From the cell containing the given text, extract its center point as [x, y] coordinate. 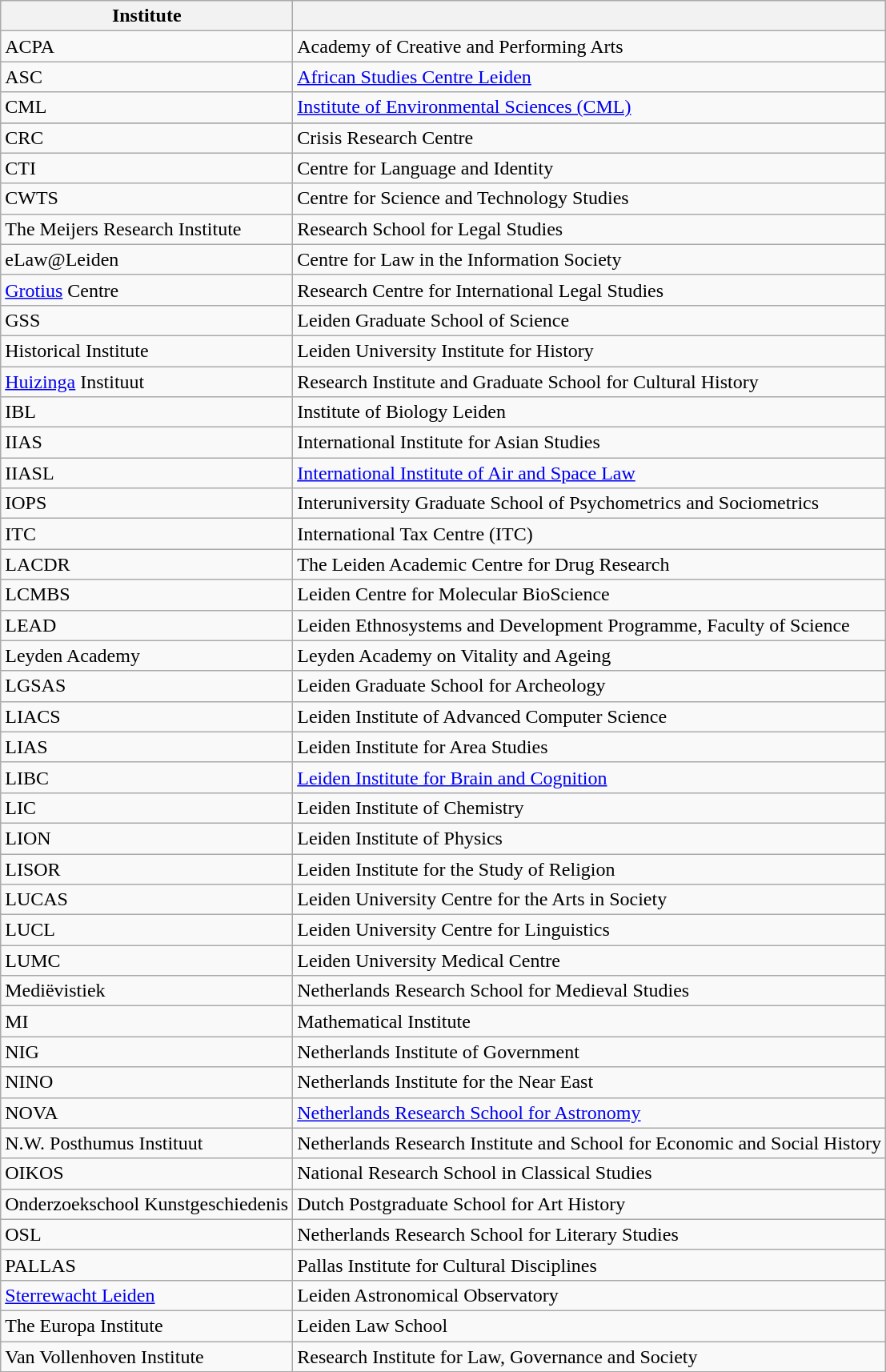
LACDR [147, 564]
LUCL [147, 930]
MI [147, 1021]
Research Centre for International Legal Studies [589, 290]
Netherlands Research School for Medieval Studies [589, 991]
Leiden University Centre for Linguistics [589, 930]
International Institute for Asian Studies [589, 443]
Leiden Ethnosystems and Development Programme, Faculty of Science [589, 625]
IBL [147, 412]
CTI [147, 168]
Leiden Institute for Brain and Cognition [589, 777]
LUCAS [147, 900]
Huizinga Instituut [147, 382]
Leiden Graduate School of Science [589, 320]
Research Institute for Law, Governance and Society [589, 1357]
LION [147, 838]
NINO [147, 1082]
LIBC [147, 777]
Grotius Centre [147, 290]
ACPA [147, 46]
Leiden Institute for the Study of Religion [589, 869]
ITC [147, 534]
Leiden Institute of Advanced Computer Science [589, 716]
Van Vollenhoven Institute [147, 1357]
CRC [147, 138]
Institute [147, 16]
Netherlands Research School for Literary Studies [589, 1234]
PALLAS [147, 1265]
Historical Institute [147, 351]
OSL [147, 1234]
Dutch Postgraduate School for Art History [589, 1204]
Centre for Law in the Information Society [589, 259]
LIAS [147, 747]
Institute of Biology Leiden [589, 412]
IIAS [147, 443]
Leiden Institute of Chemistry [589, 808]
Netherlands Institute for the Near East [589, 1082]
Leyden Academy on Vitality and Ageing [589, 656]
N.W. Posthumus Instituut [147, 1143]
Mediëvistiek [147, 991]
Leiden University Centre for the Arts in Society [589, 900]
GSS [147, 320]
eLaw@Leiden [147, 259]
Research School for Legal Studies [589, 229]
Leiden University Medical Centre [589, 961]
Leiden Institute for Area Studies [589, 747]
Onderzoekschool Kunstgeschiedenis [147, 1204]
NOVA [147, 1113]
Research Institute and Graduate School for Cultural History [589, 382]
CWTS [147, 199]
Pallas Institute for Cultural Disciplines [589, 1265]
OIKOS [147, 1173]
LISOR [147, 869]
Leiden Astronomical Observatory [589, 1295]
International Tax Centre (ITC) [589, 534]
LIC [147, 808]
Interuniversity Graduate School of Psychometrics and Sociometrics [589, 503]
African Studies Centre Leiden [589, 77]
Netherlands Research Institute and School for Economic and Social History [589, 1143]
Leiden University Institute for History [589, 351]
International Institute of Air and Space Law [589, 473]
National Research School in Classical Studies [589, 1173]
IOPS [147, 503]
Leiden Centre for Molecular BioScience [589, 595]
Netherlands Research School for Astronomy [589, 1113]
NIG [147, 1052]
LIACS [147, 716]
Centre for Science and Technology Studies [589, 199]
LCMBS [147, 595]
Leyden Academy [147, 656]
LGSAS [147, 686]
ASC [147, 77]
The Leiden Academic Centre for Drug Research [589, 564]
The Europa Institute [147, 1326]
CML [147, 107]
LUMC [147, 961]
Institute of Environmental Sciences (CML) [589, 107]
The Meijers Research Institute [147, 229]
Leiden Institute of Physics [589, 838]
LEAD [147, 625]
Academy of Creative and Performing Arts [589, 46]
Centre for Language and Identity [589, 168]
Mathematical Institute [589, 1021]
Leiden Law School [589, 1326]
Sterrewacht Leiden [147, 1295]
Leiden Graduate School for Archeology [589, 686]
Netherlands Institute of Government [589, 1052]
IIASL [147, 473]
Crisis Research Centre [589, 138]
